Locate the cell with the specified text and output its (X, Y) center coordinate. 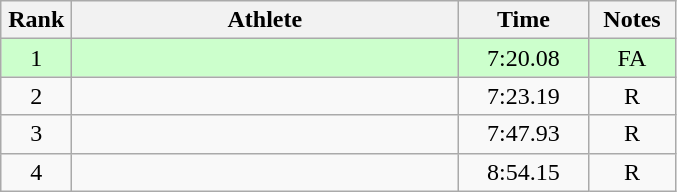
Rank (36, 20)
Athlete (265, 20)
3 (36, 134)
2 (36, 96)
7:23.19 (524, 96)
FA (632, 58)
1 (36, 58)
Time (524, 20)
7:47.93 (524, 134)
Notes (632, 20)
8:54.15 (524, 172)
7:20.08 (524, 58)
4 (36, 172)
